Determine the [x, y] coordinate at the center of the cell enclosing the given text.  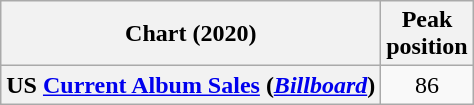
Peakposition [427, 34]
86 [427, 85]
US Current Album Sales (Billboard) [191, 85]
Chart (2020) [191, 34]
